Pinpoint the cell where the given text exists, returning its [x, y] midpoint coordinate. 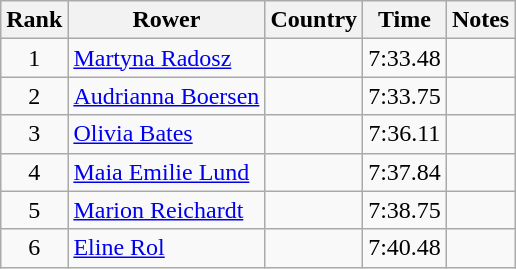
7:36.11 [405, 134]
Maia Emilie Lund [166, 172]
7:38.75 [405, 210]
4 [34, 172]
Marion Reichardt [166, 210]
Notes [480, 20]
Rower [166, 20]
7:37.84 [405, 172]
Time [405, 20]
6 [34, 248]
5 [34, 210]
Country [314, 20]
7:40.48 [405, 248]
1 [34, 58]
7:33.75 [405, 96]
Rank [34, 20]
Eline Rol [166, 248]
Audrianna Boersen [166, 96]
7:33.48 [405, 58]
2 [34, 96]
Martyna Radosz [166, 58]
3 [34, 134]
Olivia Bates [166, 134]
